Pinpoint the cell where the given text exists, returning its [X, Y] midpoint coordinate. 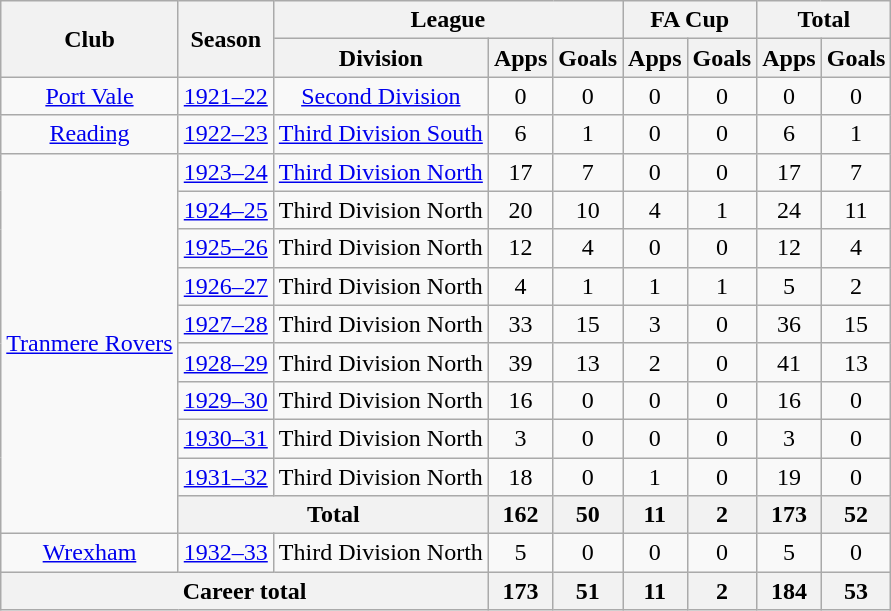
19 [789, 477]
1925–26 [226, 248]
1924–25 [226, 210]
18 [520, 477]
1922–23 [226, 134]
20 [520, 210]
39 [520, 362]
10 [588, 210]
1929–30 [226, 400]
Reading [90, 134]
League [448, 20]
Wrexham [90, 553]
Tranmere Rovers [90, 344]
53 [856, 591]
50 [588, 515]
Port Vale [90, 96]
Second Division [380, 96]
Season [226, 39]
52 [856, 515]
1927–28 [226, 324]
24 [789, 210]
1923–24 [226, 172]
FA Cup [690, 20]
Career total [245, 591]
33 [520, 324]
1928–29 [226, 362]
1921–22 [226, 96]
51 [588, 591]
1926–27 [226, 286]
184 [789, 591]
Third Division South [380, 134]
Division [380, 58]
1930–31 [226, 438]
1931–32 [226, 477]
Club [90, 39]
41 [789, 362]
36 [789, 324]
1932–33 [226, 553]
162 [520, 515]
